Scan for the cell matching the given text and deliver its [x, y] coordinate at center. 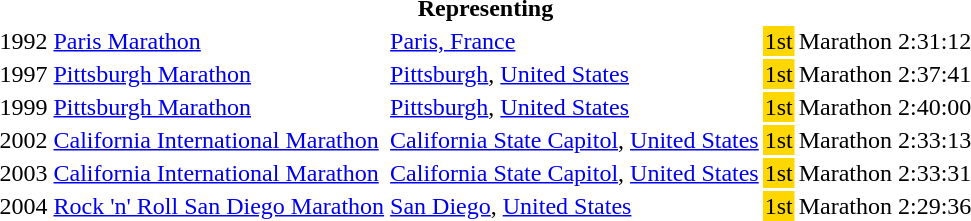
Paris Marathon [219, 41]
San Diego, United States [575, 206]
Paris, France [575, 41]
Rock 'n' Roll San Diego Marathon [219, 206]
